Identify which cell holds the provided text, then report its (x, y) central coordinate. 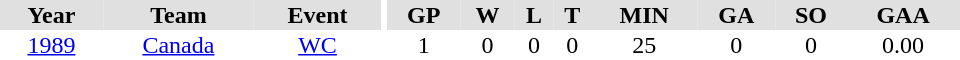
1 (424, 45)
SO (812, 15)
Year (52, 15)
GA (736, 15)
W (487, 15)
1989 (52, 45)
0.00 (903, 45)
Team (178, 15)
GAA (903, 15)
MIN (644, 15)
L (534, 15)
Canada (178, 45)
T (572, 15)
WC (318, 45)
GP (424, 15)
Event (318, 15)
25 (644, 45)
